Locate the cell with the specified text and output its [X, Y] center coordinate. 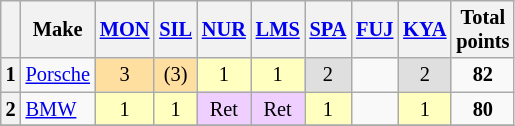
Porsche [58, 75]
BMW [58, 109]
NUR [224, 29]
KYA [424, 29]
(3) [176, 75]
82 [482, 75]
3 [125, 75]
80 [482, 109]
LMS [278, 29]
Totalpoints [482, 29]
SPA [328, 29]
FUJ [374, 29]
Make [58, 29]
MON [125, 29]
SIL [176, 29]
